Detect which cell encompasses the target text, then output its [x, y] center coordinate. 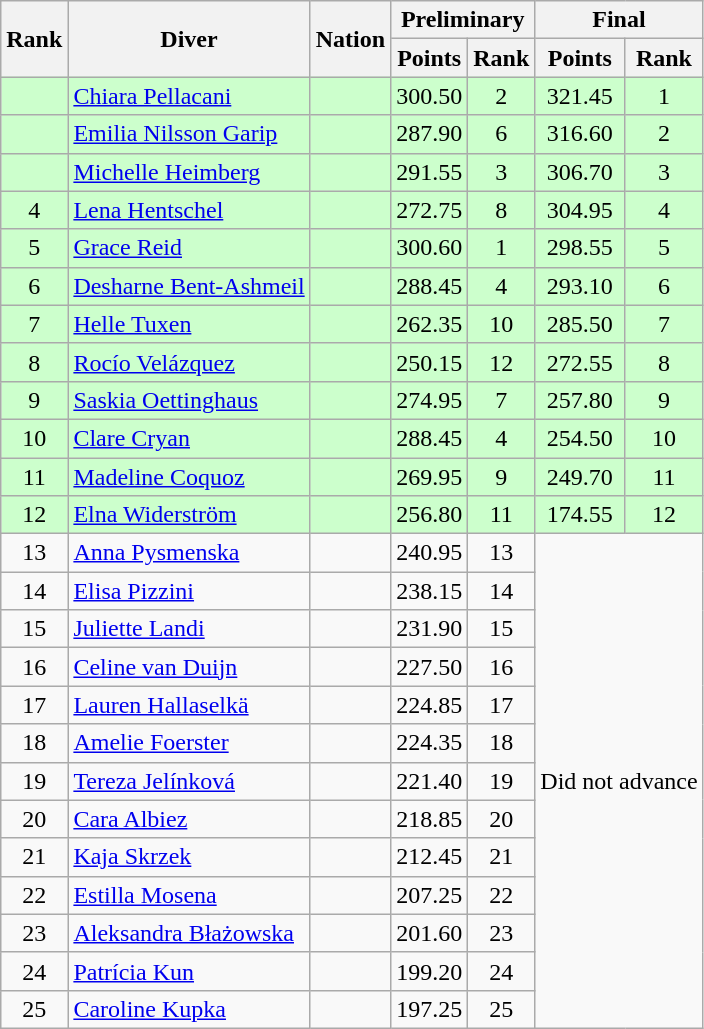
Nation [350, 39]
274.95 [430, 400]
Caroline Kupka [189, 1009]
218.85 [430, 819]
Preliminary [463, 20]
227.50 [430, 667]
Aleksandra Błażowska [189, 933]
316.60 [580, 134]
207.25 [430, 895]
Tereza Jelínková [189, 781]
Cara Albiez [189, 819]
224.85 [430, 705]
212.45 [430, 857]
Kaja Skrzek [189, 857]
231.90 [430, 629]
224.35 [430, 743]
Rocío Velázquez [189, 362]
298.55 [580, 248]
Lena Hentschel [189, 210]
Elisa Pizzini [189, 591]
Elna Widerström [189, 515]
174.55 [580, 515]
Clare Cryan [189, 438]
285.50 [580, 324]
Helle Tuxen [189, 324]
256.80 [430, 515]
199.20 [430, 971]
201.60 [430, 933]
Anna Pysmenska [189, 553]
Grace Reid [189, 248]
287.90 [430, 134]
Madeline Coquoz [189, 477]
Celine van Duijn [189, 667]
Diver [189, 39]
Estilla Mosena [189, 895]
238.15 [430, 591]
Emilia Nilsson Garip [189, 134]
Did not advance [619, 782]
272.55 [580, 362]
Michelle Heimberg [189, 172]
300.50 [430, 96]
269.95 [430, 477]
272.75 [430, 210]
250.15 [430, 362]
197.25 [430, 1009]
254.50 [580, 438]
306.70 [580, 172]
Juliette Landi [189, 629]
291.55 [430, 172]
Amelie Foerster [189, 743]
Saskia Oettinghaus [189, 400]
240.95 [430, 553]
257.80 [580, 400]
300.60 [430, 248]
Final [619, 20]
221.40 [430, 781]
262.35 [430, 324]
Lauren Hallaselkä [189, 705]
Patrícia Kun [189, 971]
304.95 [580, 210]
293.10 [580, 286]
Desharne Bent-Ashmeil [189, 286]
249.70 [580, 477]
Chiara Pellacani [189, 96]
321.45 [580, 96]
